Locate the cell with the specified text and output its (x, y) center coordinate. 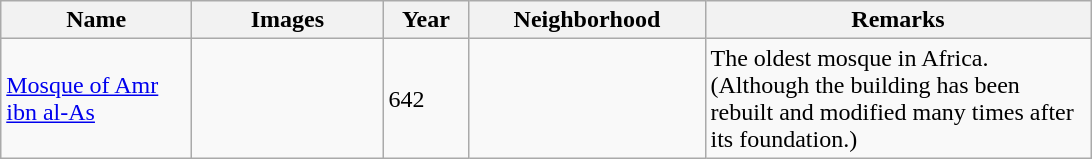
Name (96, 20)
Mosque of Amr ibn al-As (96, 98)
Year (426, 20)
Remarks (898, 20)
Images (288, 20)
Neighborhood (587, 20)
The oldest mosque in Africa. (Although the building has been rebuilt and modified many times after its foundation.) (898, 98)
642 (426, 98)
